Find where the given text appears and provide that cell's center as [x, y] coordinate. 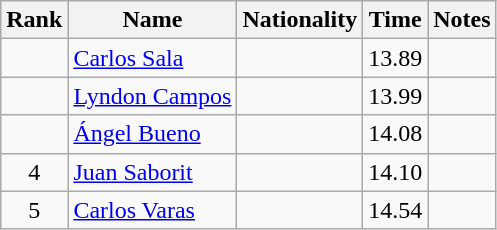
4 [34, 172]
14.08 [396, 134]
13.89 [396, 58]
Juan Saborit [152, 172]
Time [396, 20]
14.10 [396, 172]
Notes [462, 20]
Name [152, 20]
Carlos Varas [152, 210]
Ángel Bueno [152, 134]
Lyndon Campos [152, 96]
Nationality [300, 20]
14.54 [396, 210]
5 [34, 210]
Carlos Sala [152, 58]
Rank [34, 20]
13.99 [396, 96]
